Provide the (X, Y) coordinate of the cell's center where the given text is located.  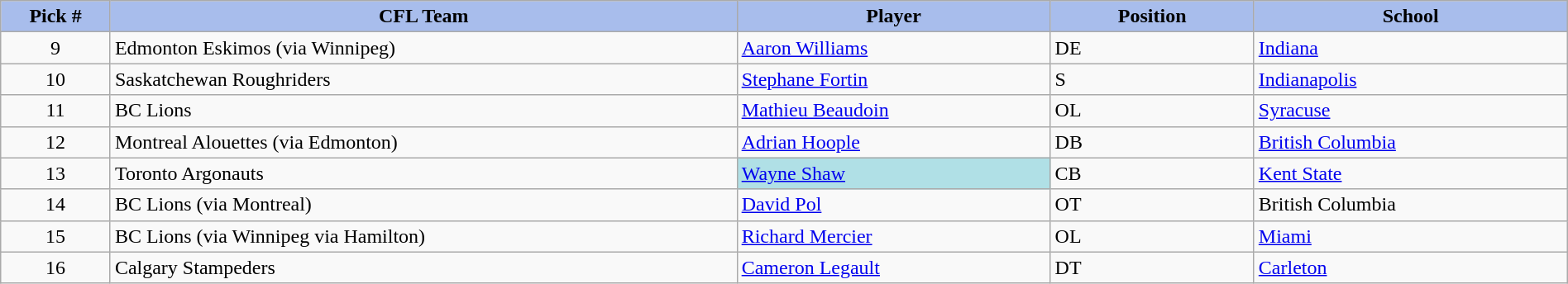
Adrian Hoople (893, 142)
16 (56, 267)
OT (1152, 205)
S (1152, 79)
13 (56, 173)
BC Lions (via Montreal) (423, 205)
DE (1152, 48)
Pick # (56, 17)
Kent State (1411, 173)
CB (1152, 173)
11 (56, 111)
DT (1152, 267)
Carleton (1411, 267)
Wayne Shaw (893, 173)
Syracuse (1411, 111)
15 (56, 236)
Calgary Stampeders (423, 267)
Cameron Legault (893, 267)
School (1411, 17)
Indiana (1411, 48)
BC Lions (via Winnipeg via Hamilton) (423, 236)
BC Lions (423, 111)
Edmonton Eskimos (via Winnipeg) (423, 48)
David Pol (893, 205)
9 (56, 48)
Indianapolis (1411, 79)
14 (56, 205)
CFL Team (423, 17)
Montreal Alouettes (via Edmonton) (423, 142)
DB (1152, 142)
Player (893, 17)
Aaron Williams (893, 48)
Stephane Fortin (893, 79)
12 (56, 142)
Saskatchewan Roughriders (423, 79)
Miami (1411, 236)
Richard Mercier (893, 236)
10 (56, 79)
Position (1152, 17)
Mathieu Beaudoin (893, 111)
Toronto Argonauts (423, 173)
